Provide the [X, Y] coordinate of the cell's center where the given text is located.  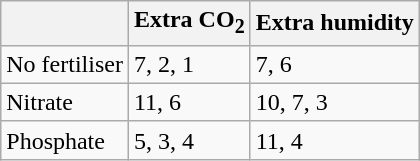
7, 2, 1 [189, 64]
Extra CO2 [189, 23]
10, 7, 3 [334, 102]
Extra humidity [334, 23]
7, 6 [334, 64]
11, 6 [189, 102]
11, 4 [334, 140]
Nitrate [65, 102]
No fertiliser [65, 64]
5, 3, 4 [189, 140]
Phosphate [65, 140]
